For the text-containing cell, return its midpoint in [x, y] coordinate format. 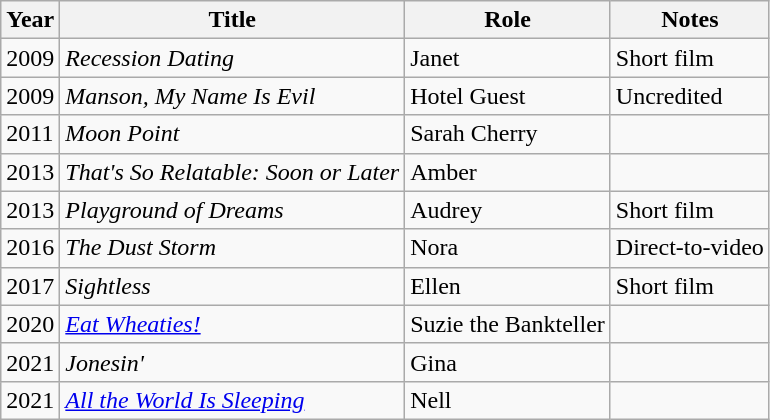
Nora [508, 248]
Eat Wheaties! [232, 324]
The Dust Storm [232, 248]
Ellen [508, 286]
2016 [30, 248]
That's So Relatable: Soon or Later [232, 172]
Manson, My Name Is Evil [232, 96]
Nell [508, 400]
Audrey [508, 210]
Amber [508, 172]
Recession Dating [232, 58]
Role [508, 20]
2017 [30, 286]
Direct-to-video [690, 248]
Notes [690, 20]
Playground of Dreams [232, 210]
2020 [30, 324]
Year [30, 20]
Title [232, 20]
Moon Point [232, 134]
Sarah Cherry [508, 134]
Gina [508, 362]
All the World Is Sleeping [232, 400]
Jonesin' [232, 362]
Sightless [232, 286]
Uncredited [690, 96]
Hotel Guest [508, 96]
2011 [30, 134]
Janet [508, 58]
Suzie the Bankteller [508, 324]
